Determine the [x, y] coordinate at the center of the cell enclosing the given text.  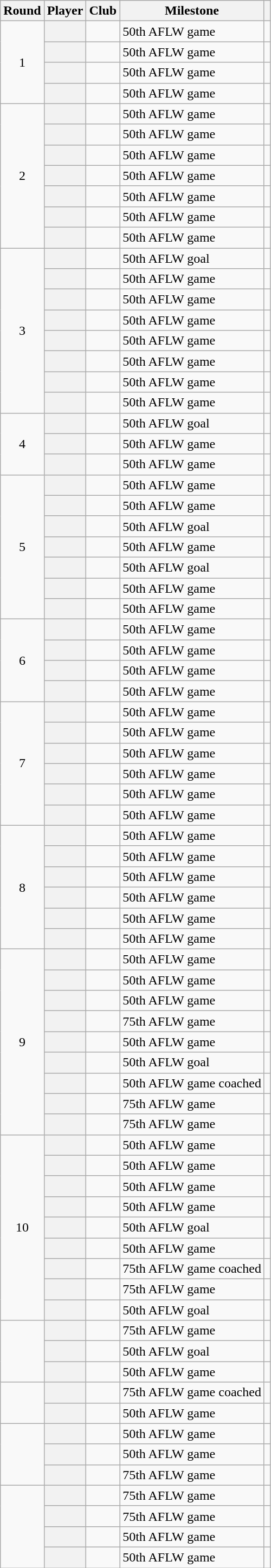
4 [22, 444]
Milestone [192, 11]
8 [22, 887]
9 [22, 1042]
5 [22, 547]
Player [65, 11]
10 [22, 1228]
6 [22, 660]
7 [22, 763]
3 [22, 331]
1 [22, 62]
Round [22, 11]
50th AFLW game coached [192, 1083]
2 [22, 176]
Club [103, 11]
